Capture the cell that displays the provided text and extract its (X, Y) central coordinate. 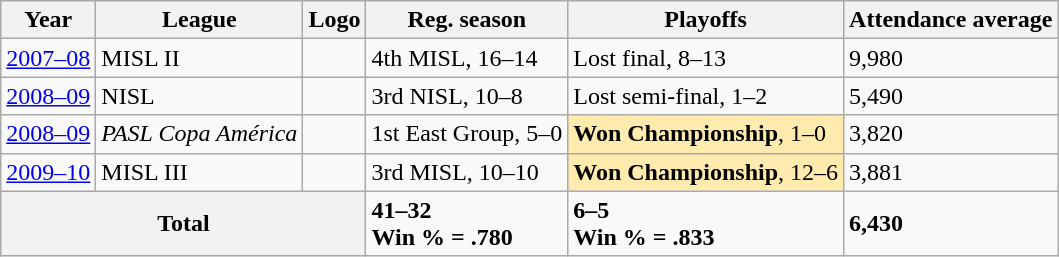
1st East Group, 5–0 (467, 134)
Logo (334, 20)
League (200, 20)
Lost semi-final, 1–2 (706, 96)
3rd NISL, 10–8 (467, 96)
2007–08 (48, 58)
4th MISL, 16–14 (467, 58)
6,430 (951, 224)
Total (184, 224)
MISL II (200, 58)
6–5 Win % = .833 (706, 224)
9,980 (951, 58)
5,490 (951, 96)
Lost final, 8–13 (706, 58)
3,881 (951, 172)
NISL (200, 96)
2009–10 (48, 172)
Year (48, 20)
Won Championship, 12–6 (706, 172)
MISL III (200, 172)
Reg. season (467, 20)
3,820 (951, 134)
41–32Win % = .780 (467, 224)
Attendance average (951, 20)
Playoffs (706, 20)
PASL Copa América (200, 134)
Won Championship, 1–0 (706, 134)
3rd MISL, 10–10 (467, 172)
